Return [X, Y] of the center of cell containing provided text 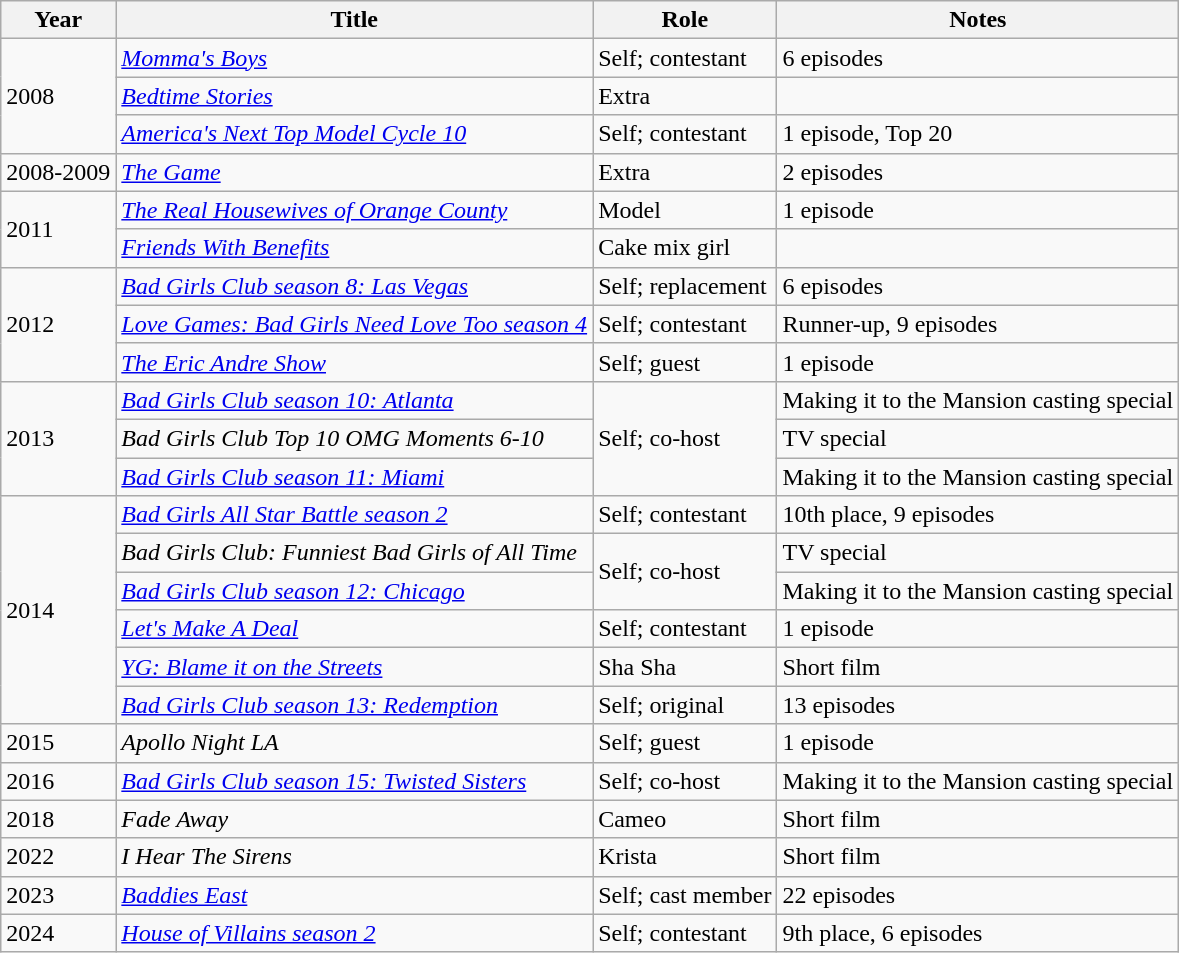
Friends With Benefits [354, 248]
13 episodes [978, 705]
Self; replacement [685, 286]
The Real Housewives of Orange County [354, 210]
Bad Girls Club season 15: Twisted Sisters [354, 781]
Cake mix girl [685, 248]
2008 [58, 96]
2018 [58, 819]
The Game [354, 172]
Bad Girls Club season 10: Atlanta [354, 400]
YG: Blame it on the Streets [354, 667]
Model [685, 210]
Bad Girls Club Top 10 OMG Moments 6-10 [354, 438]
2008-2009 [58, 172]
Year [58, 20]
Baddies East [354, 895]
Bedtime Stories [354, 96]
Apollo Night LA [354, 743]
2024 [58, 933]
Sha Sha [685, 667]
9th place, 6 episodes [978, 933]
Bad Girls Club season 8: Las Vegas [354, 286]
Bad Girls Club season 12: Chicago [354, 591]
Title [354, 20]
Notes [978, 20]
2 episodes [978, 172]
Fade Away [354, 819]
Self; cast member [685, 895]
1 episode, Top 20 [978, 134]
2011 [58, 229]
2014 [58, 610]
House of Villains season 2 [354, 933]
2013 [58, 438]
Bad Girls Club season 13: Redemption [354, 705]
Momma's Boys [354, 58]
2016 [58, 781]
22 episodes [978, 895]
2022 [58, 857]
Self; original [685, 705]
Role [685, 20]
Bad Girls Club: Funniest Bad Girls of All Time [354, 553]
Bad Girls All Star Battle season 2 [354, 515]
2015 [58, 743]
Krista [685, 857]
The Eric Andre Show [354, 362]
America's Next Top Model Cycle 10 [354, 134]
Let's Make A Deal [354, 629]
Bad Girls Club season 11: Miami [354, 477]
2023 [58, 895]
I Hear The Sirens [354, 857]
10th place, 9 episodes [978, 515]
2012 [58, 324]
Runner-up, 9 episodes [978, 324]
Love Games: Bad Girls Need Love Too season 4 [354, 324]
Cameo [685, 819]
